Identify which cell holds the provided text, then report its [x, y] central coordinate. 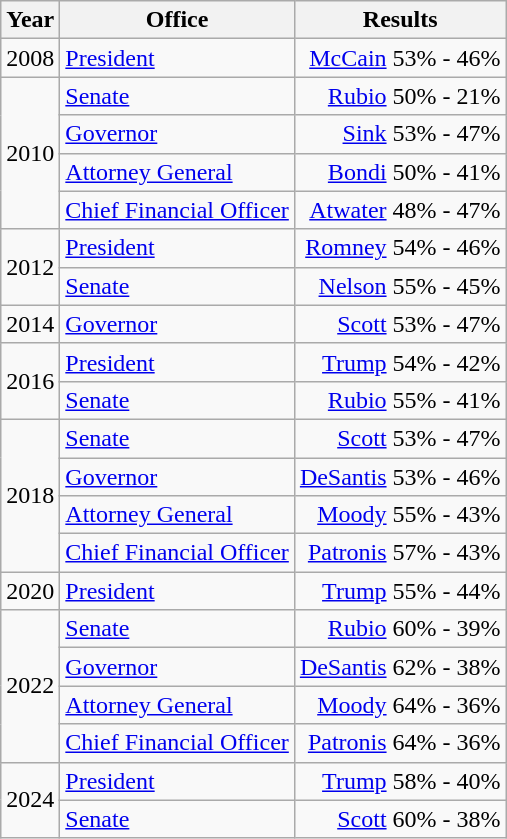
Moody 64% - 36% [400, 705]
McCain 53% - 46% [400, 58]
Atwater 48% - 47% [400, 210]
Year [30, 20]
Rubio 55% - 41% [400, 400]
2010 [30, 153]
Patronis 64% - 36% [400, 743]
2012 [30, 267]
2018 [30, 495]
DeSantis 62% - 38% [400, 667]
Trump 58% - 40% [400, 781]
DeSantis 53% - 46% [400, 477]
Moody 55% - 43% [400, 515]
Scott 60% - 38% [400, 819]
Sink 53% - 47% [400, 134]
Romney 54% - 46% [400, 248]
2024 [30, 800]
Patronis 57% - 43% [400, 553]
2014 [30, 324]
Nelson 55% - 45% [400, 286]
Trump 54% - 42% [400, 362]
Results [400, 20]
2020 [30, 591]
2022 [30, 686]
Office [178, 20]
Trump 55% - 44% [400, 591]
2016 [30, 381]
Rubio 50% - 21% [400, 96]
2008 [30, 58]
Bondi 50% - 41% [400, 172]
Rubio 60% - 39% [400, 629]
